Find where the given text appears and provide that cell's center as [x, y] coordinate. 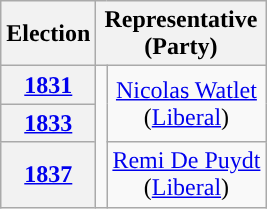
1837 [48, 174]
1833 [48, 123]
Remi De Puydt(Liberal) [186, 174]
Representative(Party) [181, 34]
1831 [48, 85]
Nicolas Watlet(Liberal) [186, 104]
Election [48, 34]
